Return the (X, Y) coordinate for the center point of the cell that contains the specified text.  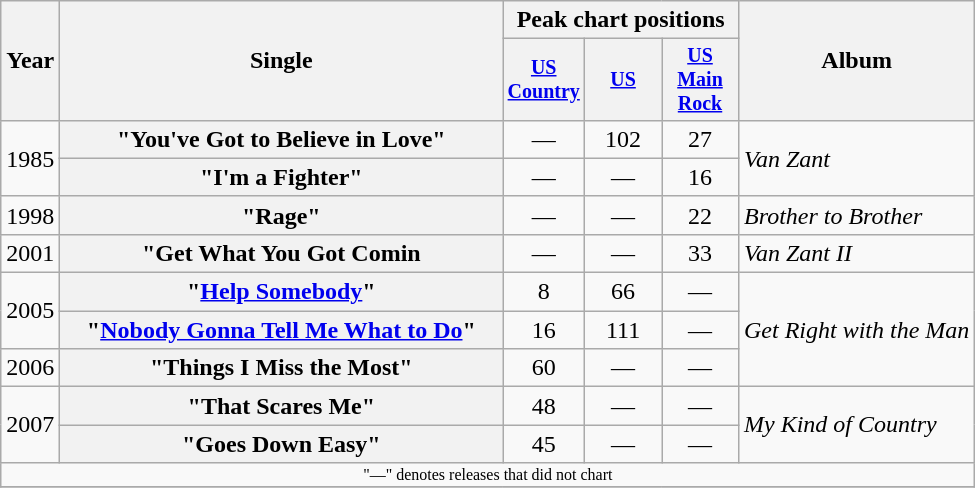
1985 (30, 158)
"You've Got to Believe in Love" (282, 139)
US (624, 80)
8 (544, 292)
"Rage" (282, 215)
"Things I Miss the Most" (282, 368)
Brother to Brother (856, 215)
2006 (30, 368)
Peak chart positions (621, 20)
27 (700, 139)
33 (700, 253)
US Country (544, 80)
1998 (30, 215)
66 (624, 292)
Album (856, 61)
102 (624, 139)
111 (624, 330)
US Main Rock (700, 80)
My Kind of Country (856, 425)
2001 (30, 253)
"Nobody Gonna Tell Me What to Do" (282, 330)
"Get What You Got Comin (282, 253)
45 (544, 444)
60 (544, 368)
Single (282, 61)
"—" denotes releases that did not chart (488, 475)
"Goes Down Easy" (282, 444)
22 (700, 215)
Year (30, 61)
Van Zant II (856, 253)
"I'm a Fighter" (282, 177)
"Help Somebody" (282, 292)
Get Right with the Man (856, 330)
48 (544, 406)
2005 (30, 311)
2007 (30, 425)
"That Scares Me" (282, 406)
Van Zant (856, 158)
